Find where the given text appears and provide that cell's center as (X, Y) coordinate. 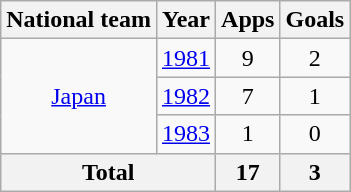
Year (186, 20)
1981 (186, 58)
17 (248, 172)
1983 (186, 134)
0 (315, 134)
National team (79, 20)
7 (248, 96)
Goals (315, 20)
1982 (186, 96)
9 (248, 58)
Japan (79, 96)
Apps (248, 20)
3 (315, 172)
2 (315, 58)
Total (108, 172)
